Identify which cell holds the provided text, then report its [X, Y] central coordinate. 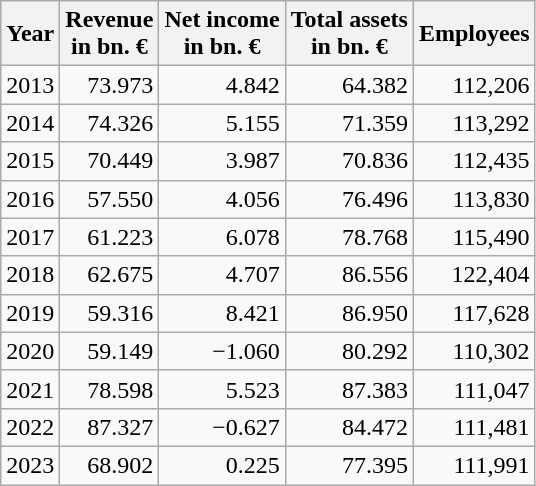
2019 [30, 313]
2018 [30, 275]
86.950 [349, 313]
78.598 [110, 389]
61.223 [110, 237]
115,490 [474, 237]
2022 [30, 427]
111,047 [474, 389]
5.155 [222, 123]
6.078 [222, 237]
2015 [30, 161]
110,302 [474, 351]
5.523 [222, 389]
112,206 [474, 85]
4.056 [222, 199]
−0.627 [222, 427]
2016 [30, 199]
113,292 [474, 123]
57.550 [110, 199]
71.359 [349, 123]
73.973 [110, 85]
70.836 [349, 161]
Total assetsin bn. € [349, 34]
87.383 [349, 389]
2023 [30, 465]
2020 [30, 351]
74.326 [110, 123]
4.707 [222, 275]
2013 [30, 85]
111,991 [474, 465]
84.472 [349, 427]
64.382 [349, 85]
68.902 [110, 465]
59.149 [110, 351]
77.395 [349, 465]
80.292 [349, 351]
117,628 [474, 313]
Employees [474, 34]
111,481 [474, 427]
78.768 [349, 237]
59.316 [110, 313]
2017 [30, 237]
0.225 [222, 465]
112,435 [474, 161]
70.449 [110, 161]
4.842 [222, 85]
8.421 [222, 313]
2014 [30, 123]
Net incomein bn. € [222, 34]
−1.060 [222, 351]
113,830 [474, 199]
76.496 [349, 199]
122,404 [474, 275]
86.556 [349, 275]
Year [30, 34]
87.327 [110, 427]
2021 [30, 389]
Revenuein bn. € [110, 34]
62.675 [110, 275]
3.987 [222, 161]
